Return the [x, y] coordinate for the center point of the cell that contains the specified text.  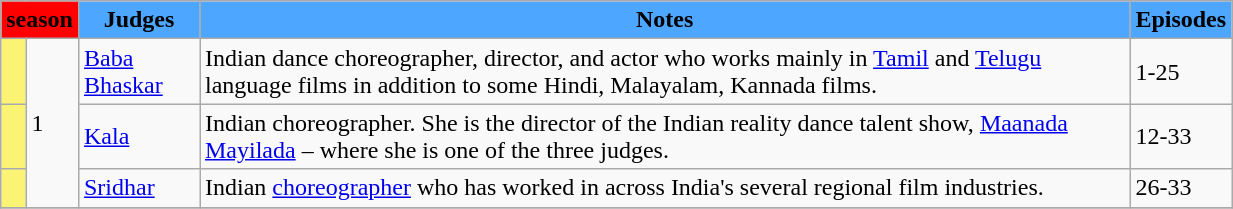
Indian choreographer who has worked in across India's several regional film industries. [665, 188]
12-33 [1181, 136]
Kala [138, 136]
1-25 [1181, 72]
26-33 [1181, 188]
Judges [138, 20]
Notes [665, 20]
season [40, 20]
Sridhar [138, 188]
1 [52, 123]
Episodes [1181, 20]
Indian choreographer. She is the director of the Indian reality dance talent show, Maanada Mayilada – where she is one of the three judges. [665, 136]
Baba Bhaskar [138, 72]
